From the cell containing the given text, extract its center point as [x, y] coordinate. 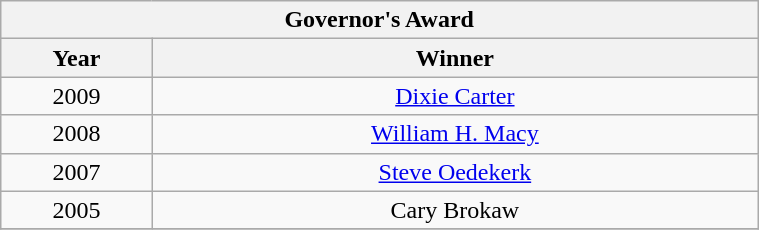
Winner [455, 58]
2005 [76, 210]
2007 [76, 172]
Dixie Carter [455, 96]
2009 [76, 96]
Governor's Award [380, 20]
William H. Macy [455, 134]
2008 [76, 134]
Steve Oedekerk [455, 172]
Year [76, 58]
Cary Brokaw [455, 210]
